Scan for the cell matching the given text and deliver its (X, Y) coordinate at center. 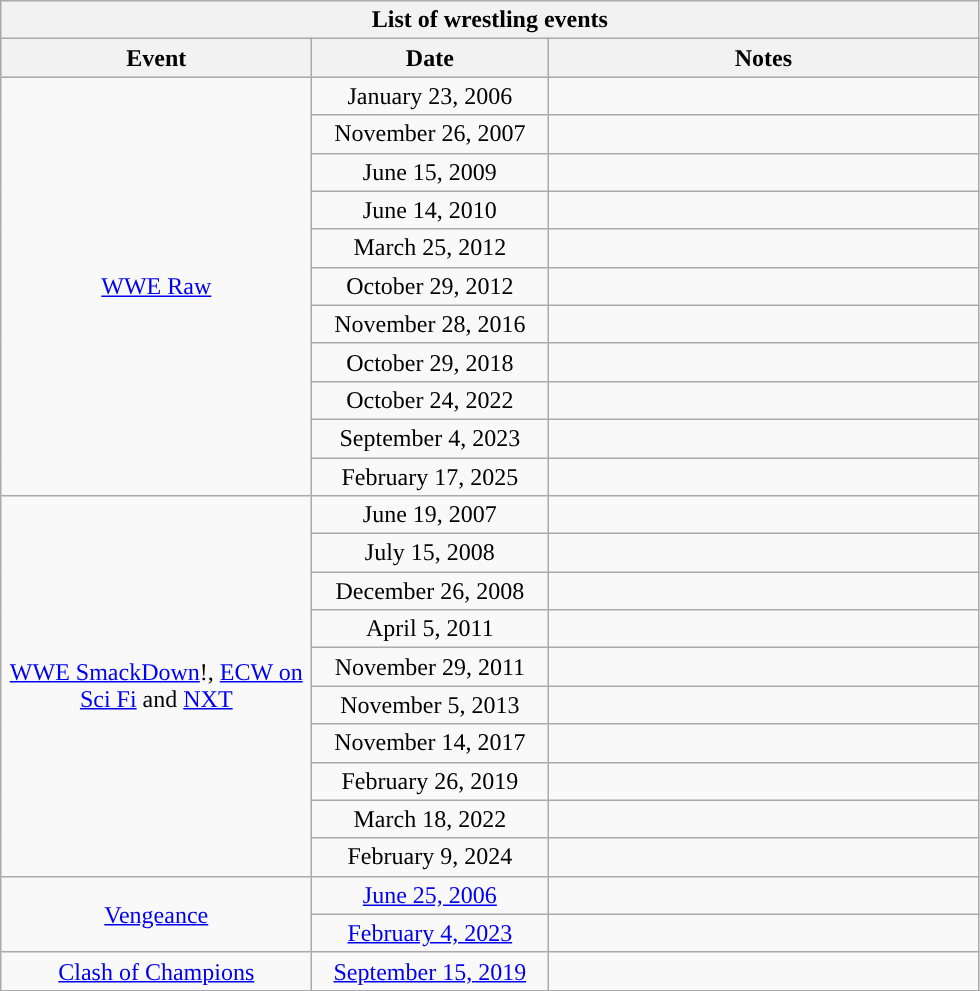
February 9, 2024 (430, 857)
Event (156, 58)
October 29, 2012 (430, 286)
Vengeance (156, 914)
December 26, 2008 (430, 591)
List of wrestling events (490, 20)
March 25, 2012 (430, 248)
November 29, 2011 (430, 667)
February 4, 2023 (430, 933)
WWE Raw (156, 286)
Clash of Champions (156, 971)
February 26, 2019 (430, 781)
October 24, 2022 (430, 400)
November 14, 2017 (430, 743)
February 17, 2025 (430, 477)
Notes (764, 58)
June 25, 2006 (430, 895)
September 15, 2019 (430, 971)
September 4, 2023 (430, 438)
June 15, 2009 (430, 172)
November 5, 2013 (430, 705)
November 28, 2016 (430, 324)
Date (430, 58)
March 18, 2022 (430, 819)
WWE SmackDown!, ECW on Sci Fi and NXT (156, 686)
November 26, 2007 (430, 134)
April 5, 2011 (430, 629)
June 14, 2010 (430, 210)
October 29, 2018 (430, 362)
January 23, 2006 (430, 96)
July 15, 2008 (430, 553)
June 19, 2007 (430, 515)
